Determine the [x, y] coordinate at the center of the cell enclosing the given text.  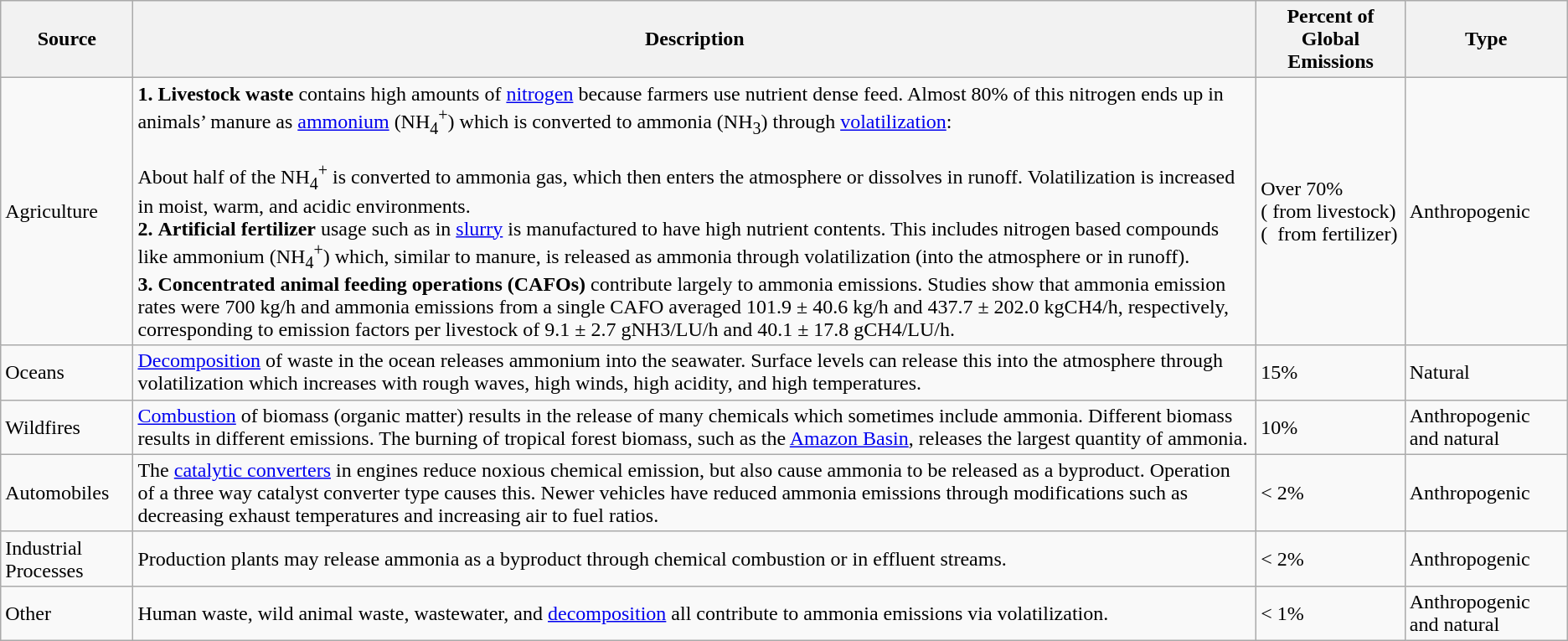
Agriculture [67, 211]
Other [67, 613]
Wildfires [67, 427]
Description [695, 39]
Human waste, wild animal waste, wastewater, and decomposition all contribute to ammonia emissions via volatilization. [695, 613]
< 1% [1331, 613]
Percent of Global Emissions [1331, 39]
Production plants may release ammonia as a byproduct through chemical combustion or in effluent streams. [695, 558]
Source [67, 39]
Type [1486, 39]
Automobiles [67, 493]
10% [1331, 427]
Oceans [67, 372]
Over 70%( from livestock)( from fertilizer) [1331, 211]
Industrial Processes [67, 558]
Natural [1486, 372]
15% [1331, 372]
